For the text-containing cell, return its midpoint in [X, Y] coordinate format. 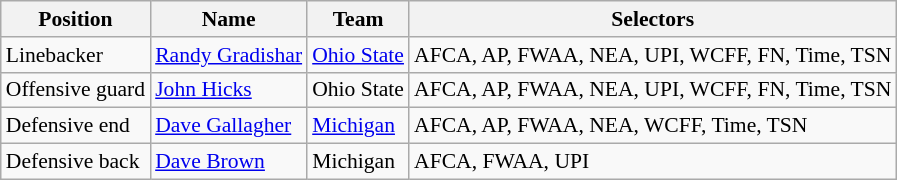
Dave Gallagher [228, 126]
AFCA, FWAA, UPI [652, 162]
Team [358, 19]
Defensive end [76, 126]
Position [76, 19]
Linebacker [76, 55]
Dave Brown [228, 162]
Selectors [652, 19]
Offensive guard [76, 90]
Name [228, 19]
AFCA, AP, FWAA, NEA, WCFF, Time, TSN [652, 126]
John Hicks [228, 90]
Randy Gradishar [228, 55]
Defensive back [76, 162]
